Provide the (X, Y) coordinate of the cell's center where the given text is located.  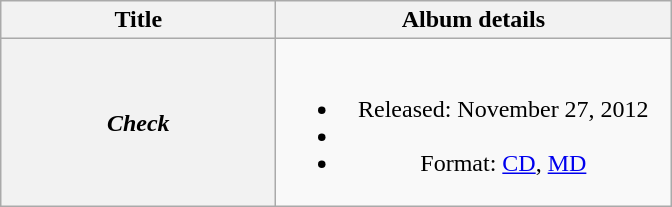
Check (138, 122)
Album details (474, 20)
Title (138, 20)
Released: November 27, 2012Format: CD, MD (474, 122)
